Detect which cell encompasses the target text, then output its (X, Y) center coordinate. 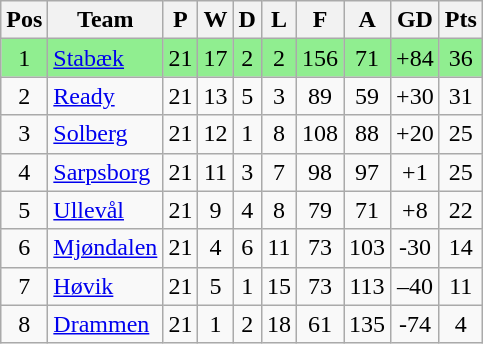
Solberg (106, 134)
Sarpsborg (106, 172)
Høvik (106, 286)
Pts (460, 20)
Mjøndalen (106, 248)
135 (368, 324)
9 (216, 210)
F (320, 20)
+20 (416, 134)
14 (460, 248)
+8 (416, 210)
Ready (106, 96)
113 (368, 286)
Stabæk (106, 58)
+1 (416, 172)
156 (320, 58)
36 (460, 58)
Drammen (106, 324)
Ullevål (106, 210)
88 (368, 134)
61 (320, 324)
18 (278, 324)
108 (320, 134)
15 (278, 286)
97 (368, 172)
22 (460, 210)
+84 (416, 58)
98 (320, 172)
GD (416, 20)
13 (216, 96)
–40 (416, 286)
59 (368, 96)
31 (460, 96)
P (180, 20)
89 (320, 96)
17 (216, 58)
-30 (416, 248)
+30 (416, 96)
Team (106, 20)
79 (320, 210)
Pos (24, 20)
W (216, 20)
L (278, 20)
-74 (416, 324)
D (247, 20)
12 (216, 134)
A (368, 20)
103 (368, 248)
